Capture the cell that displays the provided text and extract its (X, Y) central coordinate. 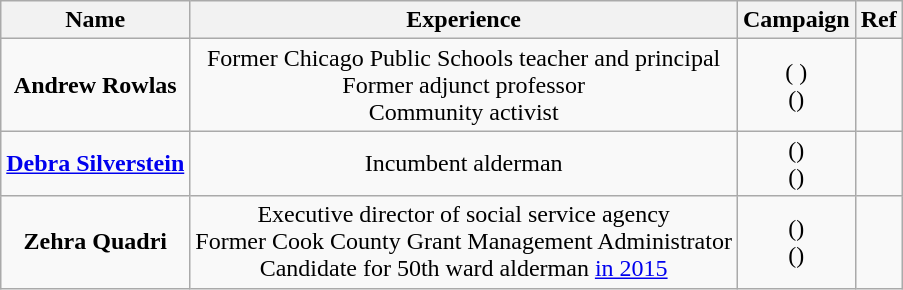
Ref (878, 20)
Campaign (796, 20)
Experience (464, 20)
Executive director of social service agencyFormer Cook County Grant Management AdministratorCandidate for 50th ward alderman in 2015 (464, 242)
Incumbent alderman (464, 164)
Debra Silverstein (96, 164)
Name (96, 20)
Andrew Rowlas (96, 85)
Former Chicago Public Schools teacher and principalFormer adjunct professorCommunity activist (464, 85)
( )() (796, 85)
Zehra Quadri (96, 242)
